Extract the [X, Y] coordinate from the center of the cell holding the provided text.  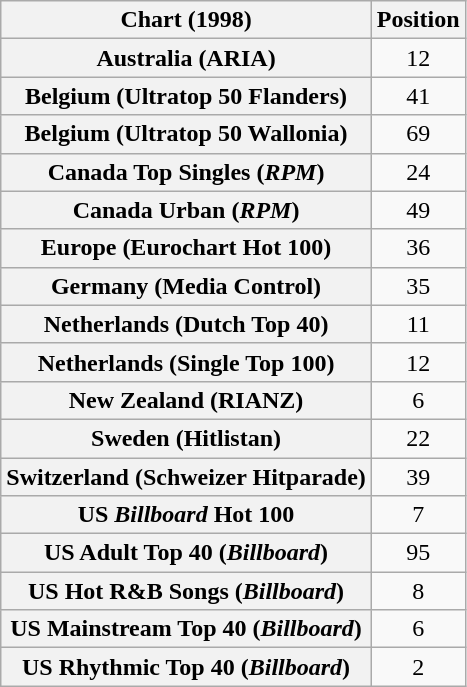
Europe (Eurochart Hot 100) [186, 248]
US Hot R&B Songs (Billboard) [186, 591]
Position [418, 20]
22 [418, 438]
Germany (Media Control) [186, 286]
95 [418, 553]
Australia (ARIA) [186, 58]
Belgium (Ultratop 50 Flanders) [186, 96]
US Mainstream Top 40 (Billboard) [186, 629]
Canada Urban (RPM) [186, 210]
Canada Top Singles (RPM) [186, 172]
Sweden (Hitlistan) [186, 438]
39 [418, 477]
US Adult Top 40 (Billboard) [186, 553]
35 [418, 286]
US Rhythmic Top 40 (Billboard) [186, 667]
Belgium (Ultratop 50 Wallonia) [186, 134]
2 [418, 667]
Switzerland (Schweizer Hitparade) [186, 477]
36 [418, 248]
US Billboard Hot 100 [186, 515]
24 [418, 172]
69 [418, 134]
8 [418, 591]
Chart (1998) [186, 20]
7 [418, 515]
Netherlands (Dutch Top 40) [186, 324]
11 [418, 324]
New Zealand (RIANZ) [186, 400]
Netherlands (Single Top 100) [186, 362]
41 [418, 96]
49 [418, 210]
